Determine the (X, Y) coordinate at the center of the cell enclosing the given text.  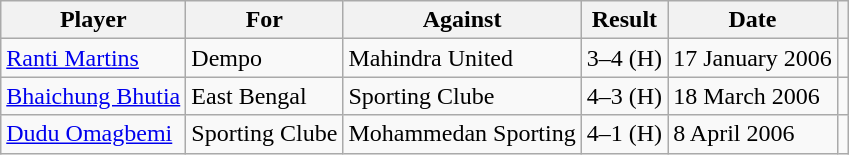
4–3 (H) (624, 96)
Date (753, 20)
17 January 2006 (753, 58)
18 March 2006 (753, 96)
3–4 (H) (624, 58)
Dempo (264, 58)
For (264, 20)
Dudu Omagbemi (94, 134)
East Bengal (264, 96)
Mahindra United (462, 58)
Mohammedan Sporting (462, 134)
8 April 2006 (753, 134)
Result (624, 20)
4–1 (H) (624, 134)
Bhaichung Bhutia (94, 96)
Ranti Martins (94, 58)
Player (94, 20)
Against (462, 20)
